Detect which cell encompasses the target text, then output its (x, y) center coordinate. 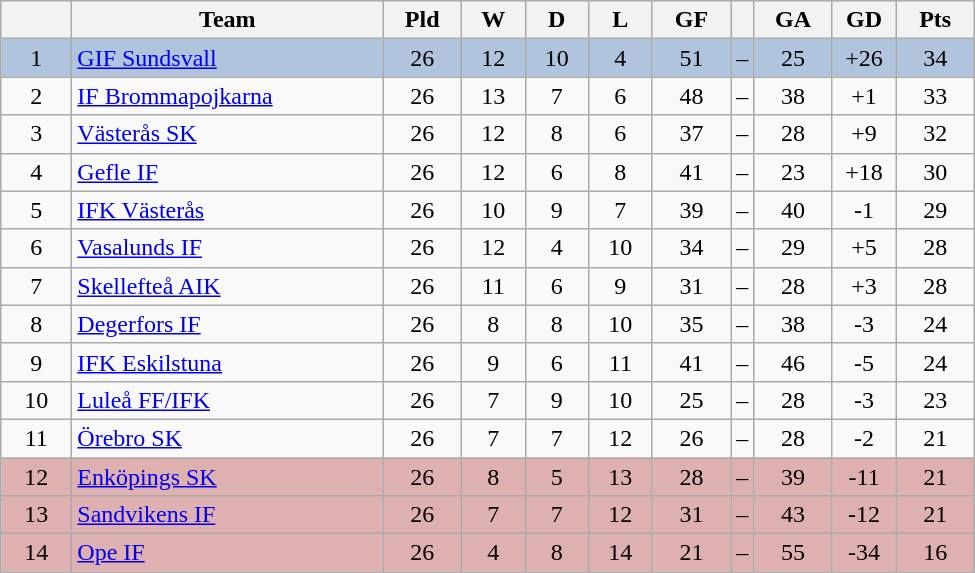
+26 (864, 58)
1 (36, 58)
-5 (864, 362)
30 (936, 172)
Degerfors IF (228, 324)
Vasalunds IF (228, 248)
Gefle IF (228, 172)
Sandvikens IF (228, 515)
32 (936, 134)
2 (36, 96)
35 (692, 324)
IF Brommapojkarna (228, 96)
48 (692, 96)
-34 (864, 553)
+3 (864, 286)
51 (692, 58)
W (493, 20)
-1 (864, 210)
37 (692, 134)
Luleå FF/IFK (228, 400)
3 (36, 134)
GA (794, 20)
+18 (864, 172)
Pld (422, 20)
43 (794, 515)
+1 (864, 96)
L (621, 20)
IFK Västerås (228, 210)
40 (794, 210)
D (557, 20)
Örebro SK (228, 438)
Skellefteå AIK (228, 286)
+9 (864, 134)
GIF Sundsvall (228, 58)
-11 (864, 477)
IFK Eskilstuna (228, 362)
55 (794, 553)
33 (936, 96)
-2 (864, 438)
Team (228, 20)
GD (864, 20)
46 (794, 362)
Västerås SK (228, 134)
+5 (864, 248)
-12 (864, 515)
Ope IF (228, 553)
Pts (936, 20)
16 (936, 553)
Enköpings SK (228, 477)
GF (692, 20)
